Pinpoint the cell where the given text exists, returning its [X, Y] midpoint coordinate. 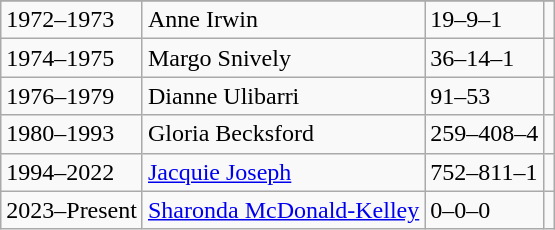
2023–Present [72, 210]
Dianne Ulibarri [283, 96]
36–14–1 [484, 58]
Gloria Becksford [283, 134]
1972–1973 [72, 20]
259–408–4 [484, 134]
Sharonda McDonald-Kelley [283, 210]
Jacquie Joseph [283, 172]
1980–1993 [72, 134]
752–811–1 [484, 172]
1976–1979 [72, 96]
19–9–1 [484, 20]
1994–2022 [72, 172]
91–53 [484, 96]
0–0–0 [484, 210]
1974–1975 [72, 58]
Anne Irwin [283, 20]
Margo Snively [283, 58]
